Determine the (X, Y) coordinate at the center of the cell enclosing the given text.  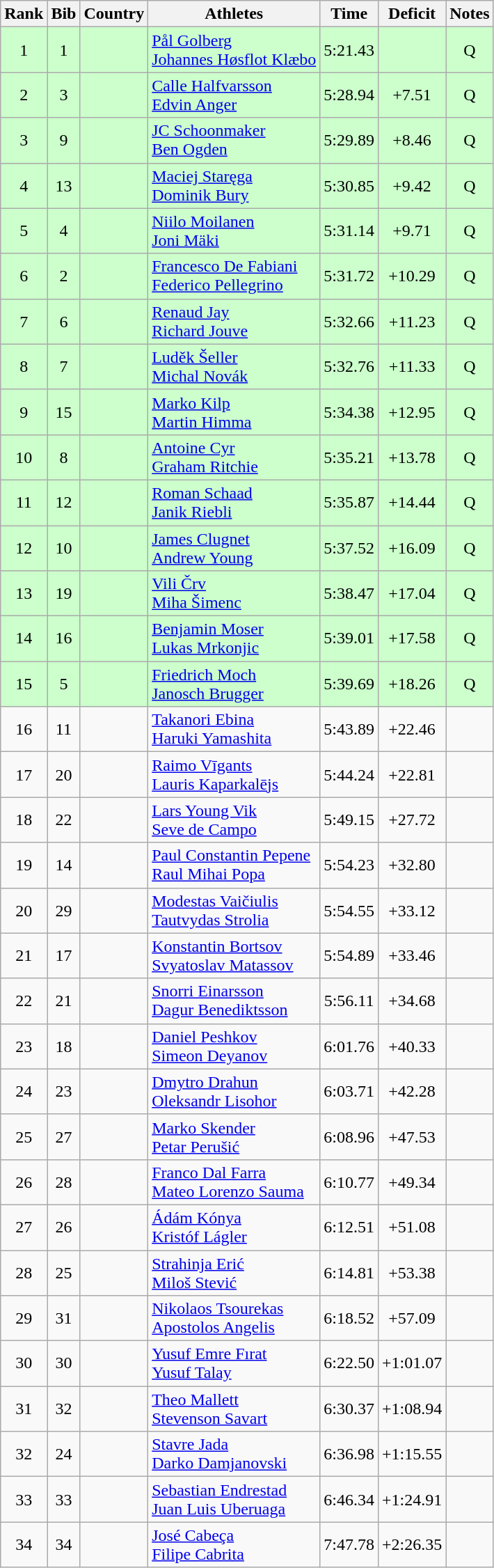
+12.95 (412, 412)
JC SchoonmakerBen Ogden (234, 141)
6:22.50 (349, 1363)
5:39.01 (349, 639)
Athletes (234, 14)
Renaud JayRichard Jouve (234, 322)
5:38.47 (349, 593)
5:35.21 (349, 457)
Yusuf Emre FıratYusuf Talay (234, 1363)
6:36.98 (349, 1454)
Time (349, 14)
+2:26.35 (412, 1544)
Raimo VīgantsLauris Kaparkalējs (234, 774)
5:56.11 (349, 1001)
5:43.89 (349, 730)
Strahinja ErićMiloš Stević (234, 1273)
Daniel PeshkovSimeon Deyanov (234, 1046)
+33.46 (412, 955)
Stavre JadaDarko Damjanovski (234, 1454)
Maciej StaręgaDominik Bury (234, 185)
5:32.76 (349, 366)
Ádám KónyaKristóf Lágler (234, 1227)
Calle HalfvarssonEdvin Anger (234, 95)
Roman SchaadJanik Riebli (234, 503)
+17.04 (412, 593)
+11.23 (412, 322)
José CabeçaFilipe Cabrita (234, 1544)
Franco Dal FarraMateo Lorenzo Sauma (234, 1182)
6:01.76 (349, 1046)
+1:08.94 (412, 1409)
Pål GolbergJohannes Høsflot Klæbo (234, 50)
Deficit (412, 14)
5:29.89 (349, 141)
Luděk ŠellerMichal Novák (234, 366)
Niilo MoilanenJoni Mäki (234, 231)
+51.08 (412, 1227)
+16.09 (412, 547)
+8.46 (412, 141)
+42.28 (412, 1092)
6:03.71 (349, 1092)
+53.38 (412, 1273)
Snorri EinarssonDagur Benediktsson (234, 1001)
5:54.55 (349, 911)
+1:24.91 (412, 1500)
5:35.87 (349, 503)
Friedrich MochJanosch Brugger (234, 684)
+11.33 (412, 366)
+57.09 (412, 1319)
6:12.51 (349, 1227)
5:28.94 (349, 95)
James ClugnetAndrew Young (234, 547)
5:30.85 (349, 185)
Benjamin MoserLukas Mrkonjic (234, 639)
Notes (470, 14)
Modestas VaičiulisTautvydas Strolia (234, 911)
5:54.23 (349, 865)
5:49.15 (349, 820)
Dmytro DrahunOleksandr Lisohor (234, 1092)
Nikolaos TsourekasApostolos Angelis (234, 1319)
Vili ČrvMiha Šimenc (234, 593)
5:31.14 (349, 231)
+10.29 (412, 276)
5:44.24 (349, 774)
Konstantin BortsovSvyatoslav Matassov (234, 955)
6:08.96 (349, 1136)
Bib (64, 14)
+18.26 (412, 684)
Theo MallettStevenson Savart (234, 1409)
+17.58 (412, 639)
5:54.89 (349, 955)
+9.42 (412, 185)
+49.34 (412, 1182)
+27.72 (412, 820)
+47.53 (412, 1136)
+1:01.07 (412, 1363)
Sebastian EndrestadJuan Luis Uberuaga (234, 1500)
+22.81 (412, 774)
+34.68 (412, 1001)
5:31.72 (349, 276)
+1:15.55 (412, 1454)
+22.46 (412, 730)
5:39.69 (349, 684)
7:47.78 (349, 1544)
+13.78 (412, 457)
5:32.66 (349, 322)
6:46.34 (349, 1500)
Takanori EbinaHaruki Yamashita (234, 730)
5:21.43 (349, 50)
Country (114, 14)
+14.44 (412, 503)
Marko KilpMartin Himma (234, 412)
Lars Young VikSeve de Campo (234, 820)
6:30.37 (349, 1409)
Francesco De FabianiFederico Pellegrino (234, 276)
Rank (24, 14)
+33.12 (412, 911)
Paul Constantin PepeneRaul Mihai Popa (234, 865)
+40.33 (412, 1046)
6:14.81 (349, 1273)
+32.80 (412, 865)
Antoine CyrGraham Ritchie (234, 457)
Marko SkenderPetar Perušić (234, 1136)
+7.51 (412, 95)
5:37.52 (349, 547)
+9.71 (412, 231)
5:34.38 (349, 412)
6:10.77 (349, 1182)
6:18.52 (349, 1319)
